Output the [x, y] coordinate of the center of the cell containing the given text.  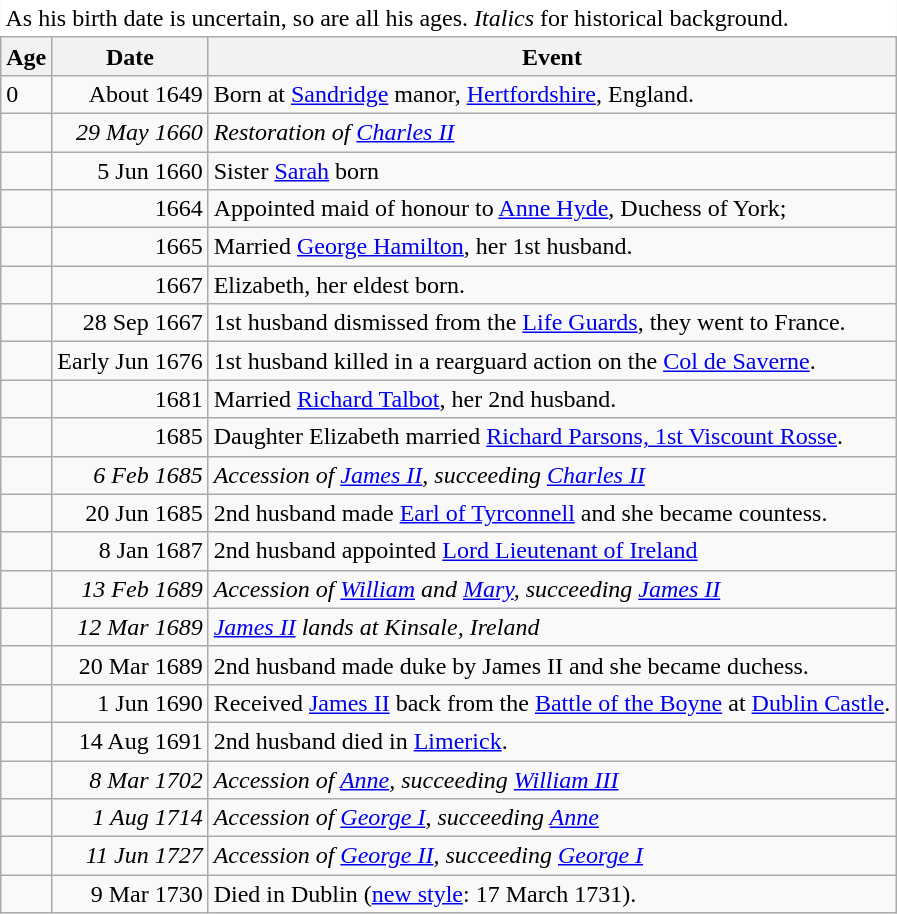
1665 [130, 247]
Received James II back from the Battle of the Boyne at Dublin Castle. [552, 703]
2nd husband made duke by James II and she became duchess. [552, 665]
Accession of George I, succeeding Anne [552, 818]
Married Richard Talbot, her 2nd husband. [552, 399]
Accession of Anne, succeeding William III [552, 779]
0 [26, 94]
1 Aug 1714 [130, 818]
2nd husband appointed Lord Lieutenant of Ireland [552, 551]
28 Sep 1667 [130, 323]
Died in Dublin (new style: 17 March 1731). [552, 894]
Married George Hamilton, her 1st husband. [552, 247]
2nd husband made Earl of Tyrconnell and she became countess. [552, 513]
13 Feb 1689 [130, 589]
James II lands at Kinsale, Ireland [552, 627]
Appointed maid of honour to Anne Hyde, Duchess of York; [552, 209]
9 Mar 1730 [130, 894]
1664 [130, 209]
Early Jun 1676 [130, 361]
1st husband dismissed from the Life Guards, they went to France. [552, 323]
Elizabeth, her eldest born. [552, 285]
Accession of William and Mary, succeeding James II [552, 589]
5 Jun 1660 [130, 171]
1st husband killed in a rearguard action on the Col de Saverne. [552, 361]
Daughter Elizabeth married Richard Parsons, 1st Viscount Rosse. [552, 437]
8 Jan 1687 [130, 551]
2nd husband died in Limerick. [552, 741]
1681 [130, 399]
1 Jun 1690 [130, 703]
Born at Sandridge manor, Hertfordshire, England. [552, 94]
11 Jun 1727 [130, 856]
Accession of George II, succeeding George I [552, 856]
As his birth date is uncertain, so are all his ages. Italics for historical background. [448, 18]
14 Aug 1691 [130, 741]
20 Jun 1685 [130, 513]
8 Mar 1702 [130, 779]
29 May 1660 [130, 132]
1685 [130, 437]
12 Mar 1689 [130, 627]
Date [130, 56]
Event [552, 56]
Restoration of Charles II [552, 132]
1667 [130, 285]
Age [26, 56]
6 Feb 1685 [130, 475]
Accession of James II, succeeding Charles II [552, 475]
20 Mar 1689 [130, 665]
Sister Sarah born [552, 171]
About 1649 [130, 94]
